Identify which cell holds the provided text, then report its [x, y] central coordinate. 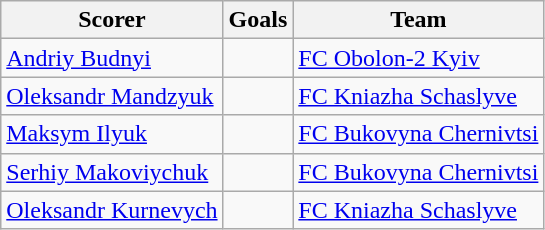
Scorer [112, 20]
Oleksandr Kurnevych [112, 210]
Andriy Budnyi [112, 58]
Maksym Ilyuk [112, 134]
FC Obolon-2 Kyiv [418, 58]
Serhiy Makoviychuk [112, 172]
Oleksandr Mandzyuk [112, 96]
Team [418, 20]
Goals [258, 20]
